Detect which cell encompasses the target text, then output its (x, y) center coordinate. 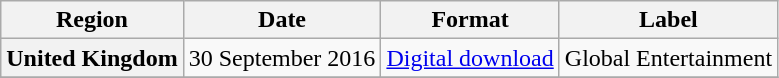
30 September 2016 (282, 58)
Format (470, 20)
Global Entertainment (668, 58)
Label (668, 20)
Digital download (470, 58)
Region (92, 20)
United Kingdom (92, 58)
Date (282, 20)
